Identify which cell holds the provided text, then report its [X, Y] central coordinate. 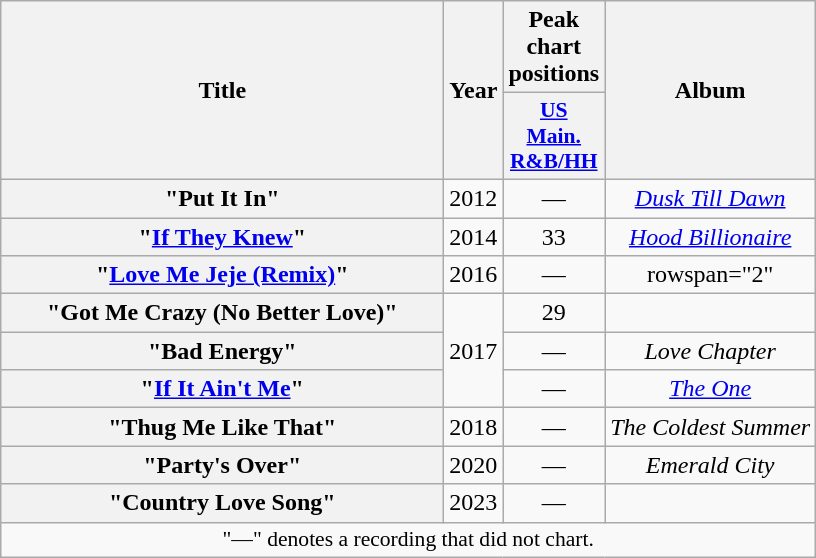
Album [710, 90]
2012 [474, 198]
2014 [474, 237]
rowspan="2" [710, 275]
2023 [474, 503]
2017 [474, 351]
29 [554, 313]
2020 [474, 465]
"If They Knew" [222, 237]
"Bad Energy" [222, 351]
Dusk Till Dawn [710, 198]
The One [710, 389]
Love Chapter [710, 351]
"If It Ain't Me" [222, 389]
Emerald City [710, 465]
Peak chart positions [554, 47]
2018 [474, 427]
"Put It In" [222, 198]
"—" denotes a recording that did not chart. [408, 540]
Hood Billionaire [710, 237]
Title [222, 90]
2016 [474, 275]
"Thug Me Like That" [222, 427]
"Got Me Crazy (No Better Love)" [222, 313]
"Country Love Song" [222, 503]
Year [474, 90]
"Love Me Jeje (Remix)" [222, 275]
33 [554, 237]
"Party's Over" [222, 465]
USMain. R&B/HH [554, 136]
The Coldest Summer [710, 427]
